For the text-containing cell, return its midpoint in (x, y) coordinate format. 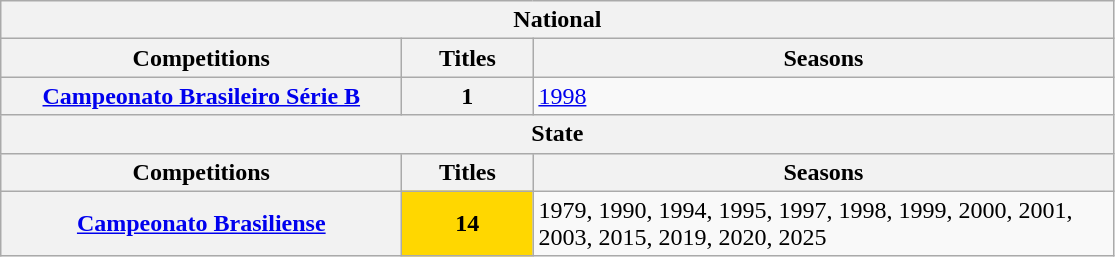
14 (468, 224)
National (558, 20)
Campeonato Brasileiro Série B (202, 96)
1998 (824, 96)
State (558, 134)
Campeonato Brasiliense (202, 224)
1979, 1990, 1994, 1995, 1997, 1998, 1999, 2000, 2001, 2003, 2015, 2019, 2020, 2025 (824, 224)
1 (468, 96)
